Return [x, y] of the center of cell containing provided text 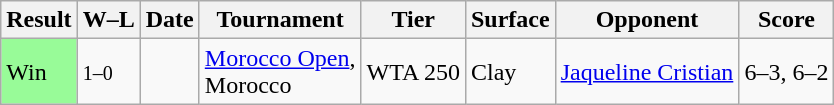
6–3, 6–2 [786, 72]
WTA 250 [413, 72]
Win [39, 72]
W–L [108, 20]
Clay [510, 72]
Tier [413, 20]
Tournament [280, 20]
Score [786, 20]
Result [39, 20]
Morocco Open, Morocco [280, 72]
Surface [510, 20]
Date [170, 20]
Jaqueline Cristian [647, 72]
1–0 [108, 72]
Opponent [647, 20]
